From the cell containing the given text, extract its center point as (X, Y) coordinate. 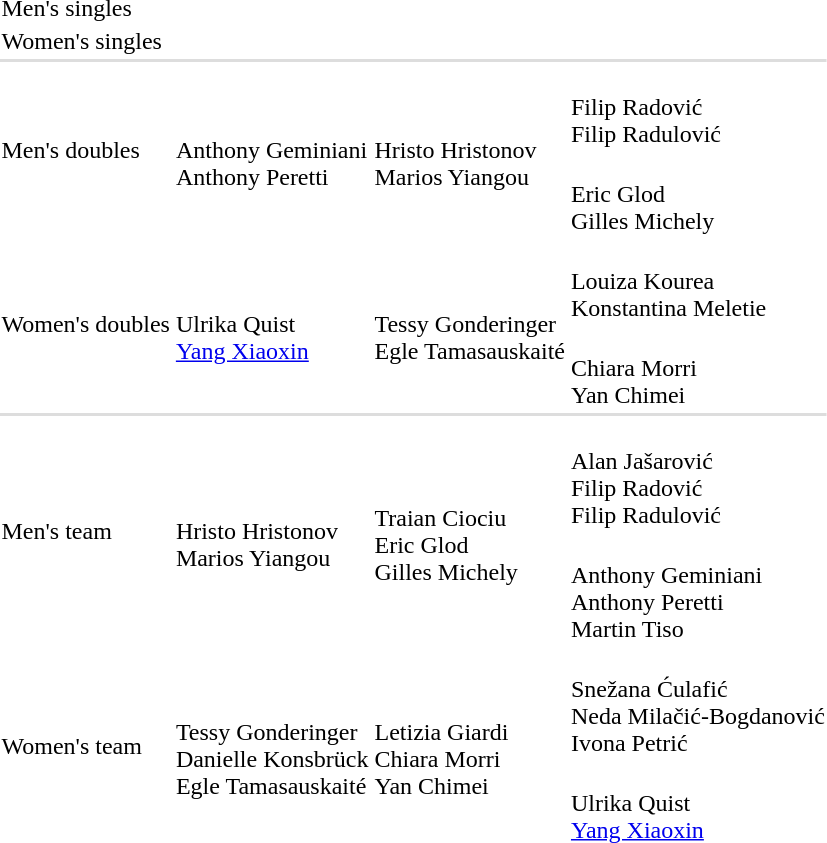
Anthony GeminianiAnthony Peretti (272, 150)
Eric GlodGilles Michely (698, 194)
Alan JašarovićFilip RadovićFilip Radulović (698, 474)
Louiza KoureaKonstantina Meletie (698, 281)
Anthony GeminianiAnthony PerettiMartin Tiso (698, 588)
Women's doubles (86, 324)
Chiara MorriYan Chimei (698, 368)
Men's doubles (86, 150)
Women's singles (86, 41)
Traian CiociuEric GlodGilles Michely (470, 532)
Tessy GonderingerEgle Tamasauskaité (470, 324)
Snežana ĆulafićNeda Milačić-BogdanovićIvona Petrić (698, 702)
Filip RadovićFilip Radulović (698, 107)
Men's team (86, 532)
Ulrika QuistYang Xiaoxin (272, 324)
